Identify which cell holds the provided text, then report its (x, y) central coordinate. 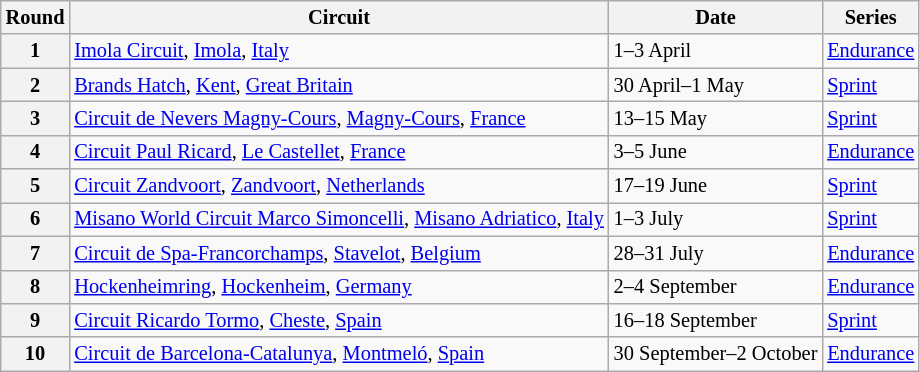
Round (36, 17)
Series (870, 17)
Misano World Circuit Marco Simoncelli, Misano Adriatico, Italy (338, 219)
9 (36, 320)
2 (36, 85)
Circuit de Nevers Magny-Cours, Magny-Cours, France (338, 118)
4 (36, 152)
Hockenheimring, Hockenheim, Germany (338, 287)
30 April–1 May (716, 85)
Circuit Paul Ricard, Le Castellet, France (338, 152)
6 (36, 219)
3–5 June (716, 152)
10 (36, 354)
3 (36, 118)
28–31 July (716, 253)
13–15 May (716, 118)
Circuit (338, 17)
Circuit de Spa-Francorchamps, Stavelot, Belgium (338, 253)
Circuit Ricardo Tormo, Cheste, Spain (338, 320)
Circuit de Barcelona-Catalunya, Montmeló, Spain (338, 354)
Circuit Zandvoort, Zandvoort, Netherlands (338, 186)
1–3 April (716, 51)
1–3 July (716, 219)
30 September–2 October (716, 354)
5 (36, 186)
8 (36, 287)
Brands Hatch, Kent, Great Britain (338, 85)
Imola Circuit, Imola, Italy (338, 51)
Date (716, 17)
1 (36, 51)
2–4 September (716, 287)
16–18 September (716, 320)
17–19 June (716, 186)
7 (36, 253)
